Detect which cell encompasses the target text, then output its (X, Y) center coordinate. 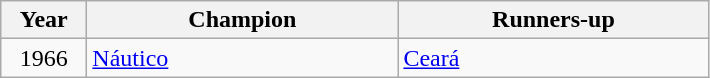
1966 (44, 58)
Runners-up (554, 20)
Ceará (554, 58)
Náutico (242, 58)
Champion (242, 20)
Year (44, 20)
